Pinpoint the cell where the given text exists, returning its (X, Y) midpoint coordinate. 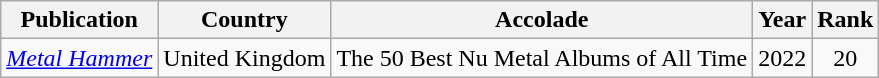
Accolade (542, 20)
Rank (846, 20)
United Kingdom (244, 58)
2022 (782, 58)
Metal Hammer (80, 58)
Year (782, 20)
Country (244, 20)
Publication (80, 20)
The 50 Best Nu Metal Albums of All Time (542, 58)
20 (846, 58)
